Output the (x, y) coordinate of the center of the cell containing the given text.  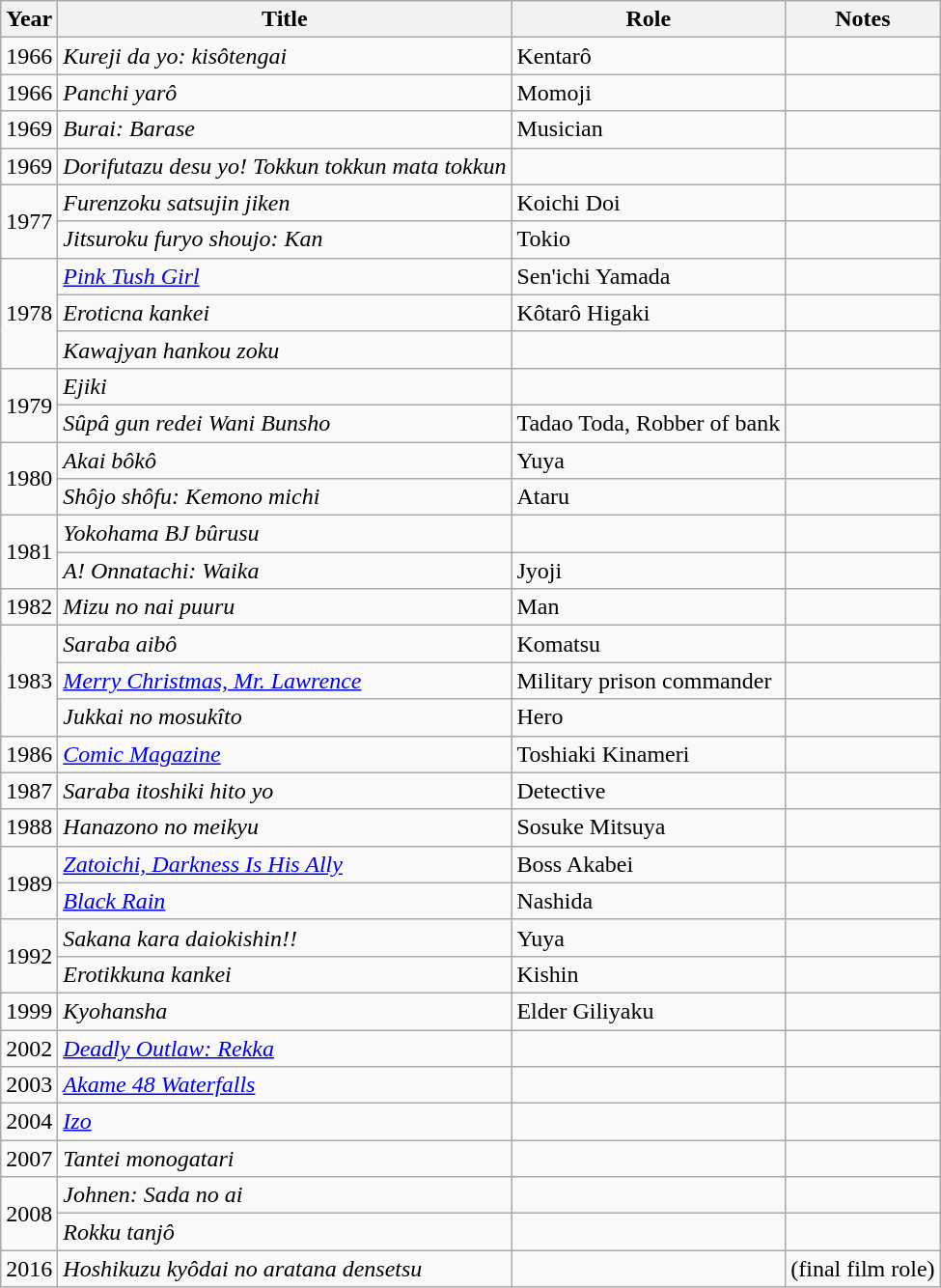
1989 (29, 882)
Title (285, 19)
1981 (29, 552)
A! Onnatachi: Waika (285, 571)
Koichi Doi (649, 203)
Military prison commander (649, 681)
1999 (29, 1011)
Eroticna kankei (285, 313)
Detective (649, 791)
Elder Giliyaku (649, 1011)
Dorifutazu desu yo! Tokkun tokkun mata tokkun (285, 166)
Jitsuroku furyo shoujo: Kan (285, 239)
Toshiaki Kinameri (649, 754)
Pink Tush Girl (285, 276)
Sen'ichi Yamada (649, 276)
Role (649, 19)
Panchi yarô (285, 93)
2002 (29, 1048)
Comic Magazine (285, 754)
Johnen: Sada no ai (285, 1195)
Black Rain (285, 901)
1978 (29, 313)
Hero (649, 717)
Komatsu (649, 644)
1977 (29, 221)
Kôtarô Higaki (649, 313)
1992 (29, 956)
2007 (29, 1159)
Kishin (649, 974)
Jyoji (649, 571)
Tokio (649, 239)
Tantei monogatari (285, 1159)
1980 (29, 479)
Kentarô (649, 56)
1979 (29, 405)
1988 (29, 827)
Sûpâ gun redei Wani Bunsho (285, 423)
Saraba itoshiki hito yo (285, 791)
Akai bôkô (285, 461)
Year (29, 19)
Furenzoku satsujin jiken (285, 203)
Mizu no nai puuru (285, 607)
Sakana kara daiokishin!! (285, 938)
Ejiki (285, 386)
Kawajyan hankou zoku (285, 350)
Deadly Outlaw: Rekka (285, 1048)
Rokku tanjô (285, 1232)
Tadao Toda, Robber of bank (649, 423)
Ataru (649, 497)
Shôjo shôfu: Kemono michi (285, 497)
Zatoichi, Darkness Is His Ally (285, 864)
2008 (29, 1214)
Akame 48 Waterfalls (285, 1085)
Saraba aibô (285, 644)
(final film role) (863, 1269)
Kureji da yo: kisôtengai (285, 56)
Hanazono no meikyu (285, 827)
Musician (649, 129)
Erotikkuna kankei (285, 974)
1983 (29, 681)
Notes (863, 19)
1986 (29, 754)
Nashida (649, 901)
1982 (29, 607)
1987 (29, 791)
Man (649, 607)
Sosuke Mitsuya (649, 827)
Jukkai no mosukîto (285, 717)
2016 (29, 1269)
2004 (29, 1122)
Kyohansha (285, 1011)
Yokohama BJ bûrusu (285, 534)
Burai: Barase (285, 129)
Merry Christmas, Mr. Lawrence (285, 681)
Izo (285, 1122)
Momoji (649, 93)
Boss Akabei (649, 864)
2003 (29, 1085)
Hoshikuzu kyôdai no aratana densetsu (285, 1269)
